Return the (X, Y) coordinate for the center point of the cell that contains the specified text.  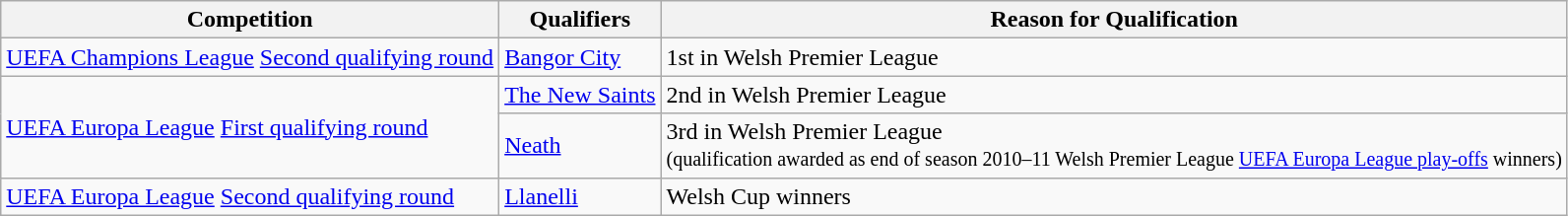
3rd in Welsh Premier League(qualification awarded as end of season 2010–11 Welsh Premier League UEFA Europa League play-offs winners) (1114, 146)
Reason for Qualification (1114, 20)
UEFA Champions League Second qualifying round (250, 57)
UEFA Europa League First qualifying round (250, 126)
Qualifiers (580, 20)
The New Saints (580, 95)
Welsh Cup winners (1114, 196)
UEFA Europa League Second qualifying round (250, 196)
Neath (580, 146)
Bangor City (580, 57)
Competition (250, 20)
2nd in Welsh Premier League (1114, 95)
Llanelli (580, 196)
1st in Welsh Premier League (1114, 57)
